Output the [x, y] coordinate of the center of the cell containing the given text.  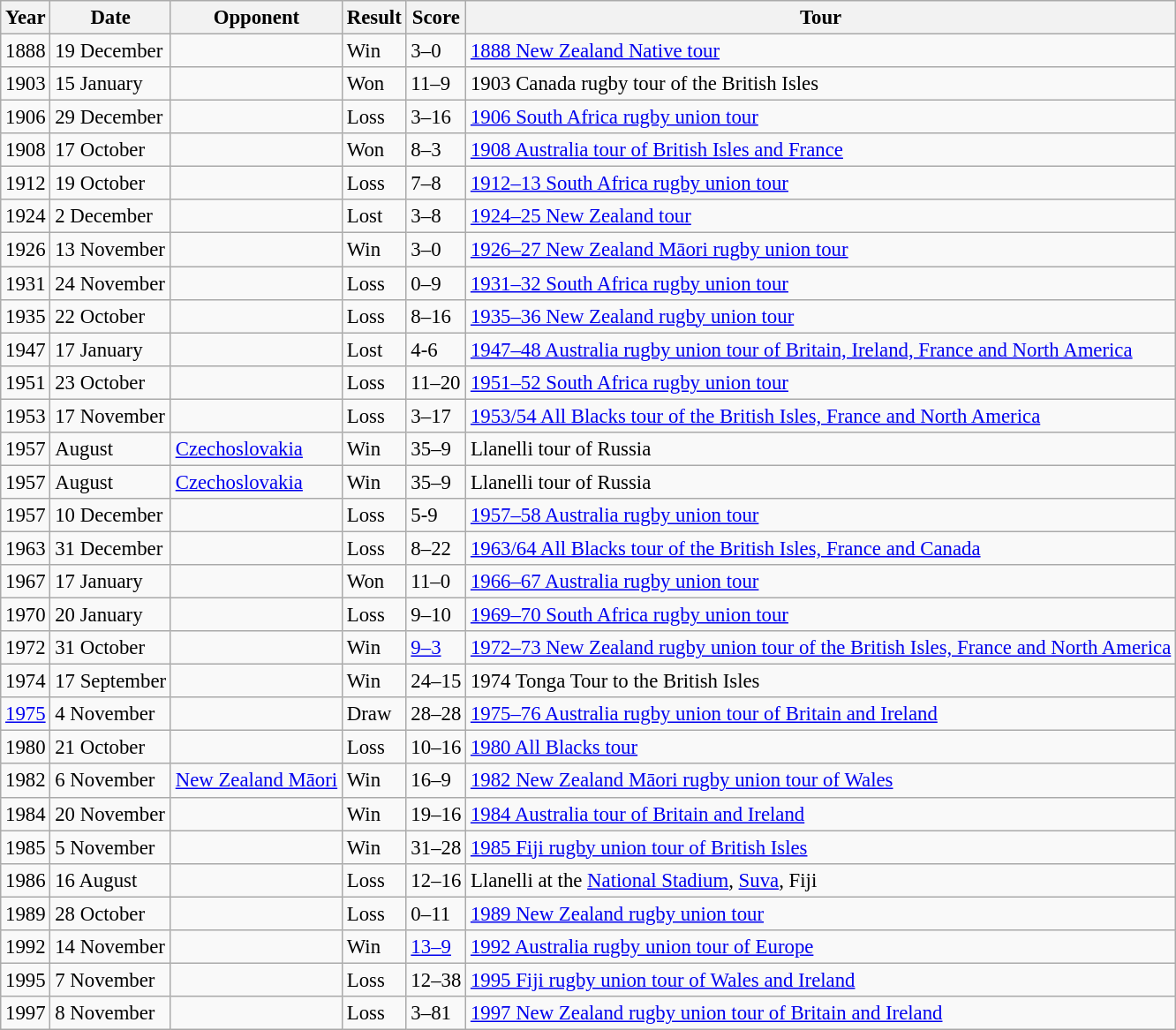
1984 [26, 814]
2 December [110, 216]
28 October [110, 913]
1966–67 Australia rugby union tour [821, 582]
11–9 [436, 84]
19 October [110, 184]
8–3 [436, 150]
1980 [26, 748]
1953/54 All Blacks tour of the British Isles, France and North America [821, 416]
1995 [26, 980]
Draw [374, 714]
1953 [26, 416]
1975 [26, 714]
1984 Australia tour of Britain and Ireland [821, 814]
1908 Australia tour of British Isles and France [821, 150]
1957–58 Australia rugby union tour [821, 515]
1888 [26, 51]
11–0 [436, 582]
1935 [26, 316]
1906 [26, 117]
1986 [26, 880]
1985 [26, 847]
1972–73 New Zealand rugby union tour of the British Isles, France and North America [821, 648]
1970 [26, 615]
1912–13 South Africa rugby union tour [821, 184]
24–15 [436, 681]
1992 [26, 947]
1992 Australia rugby union tour of Europe [821, 947]
1963/64 All Blacks tour of the British Isles, France and Canada [821, 548]
13–9 [436, 947]
1995 Fiji rugby union tour of Wales and Ireland [821, 980]
1951 [26, 382]
1903 [26, 84]
1888 New Zealand Native tour [821, 51]
9–10 [436, 615]
1931–32 South Africa rugby union tour [821, 283]
11–20 [436, 382]
1972 [26, 648]
Result [374, 18]
8–22 [436, 548]
1969–70 South Africa rugby union tour [821, 615]
10 December [110, 515]
4-6 [436, 350]
8 November [110, 1013]
17 November [110, 416]
1989 [26, 913]
29 December [110, 117]
6 November [110, 781]
1926–27 New Zealand Māori rugby union tour [821, 250]
1908 [26, 150]
17 October [110, 150]
1926 [26, 250]
Year [26, 18]
3–17 [436, 416]
0–11 [436, 913]
Opponent [256, 18]
3–8 [436, 216]
13 November [110, 250]
15 January [110, 84]
Llanelli at the National Stadium, Suva, Fiji [821, 880]
Tour [821, 18]
17 September [110, 681]
19 December [110, 51]
20 November [110, 814]
12–38 [436, 980]
24 November [110, 283]
1947–48 Australia rugby union tour of Britain, Ireland, France and North America [821, 350]
Score [436, 18]
7–8 [436, 184]
12–16 [436, 880]
1924 [26, 216]
22 October [110, 316]
1982 New Zealand Māori rugby union tour of Wales [821, 781]
10–16 [436, 748]
7 November [110, 980]
3–81 [436, 1013]
31 October [110, 648]
16–9 [436, 781]
1963 [26, 548]
14 November [110, 947]
19–16 [436, 814]
28–28 [436, 714]
1912 [26, 184]
1947 [26, 350]
21 October [110, 748]
1951–52 South Africa rugby union tour [821, 382]
1980 All Blacks tour [821, 748]
4 November [110, 714]
New Zealand Māori [256, 781]
1903 Canada rugby tour of the British Isles [821, 84]
1906 South Africa rugby union tour [821, 117]
23 October [110, 382]
1967 [26, 582]
0–9 [436, 283]
1989 New Zealand rugby union tour [821, 913]
16 August [110, 880]
20 January [110, 615]
1974 [26, 681]
8–16 [436, 316]
5 November [110, 847]
1997 New Zealand rugby union tour of Britain and Ireland [821, 1013]
31–28 [436, 847]
1975–76 Australia rugby union tour of Britain and Ireland [821, 714]
1997 [26, 1013]
1931 [26, 283]
1982 [26, 781]
3–16 [436, 117]
5-9 [436, 515]
31 December [110, 548]
1935–36 New Zealand rugby union tour [821, 316]
1985 Fiji rugby union tour of British Isles [821, 847]
1974 Tonga Tour to the British Isles [821, 681]
1924–25 New Zealand tour [821, 216]
9–3 [436, 648]
Date [110, 18]
